Detect which cell encompasses the target text, then output its [x, y] center coordinate. 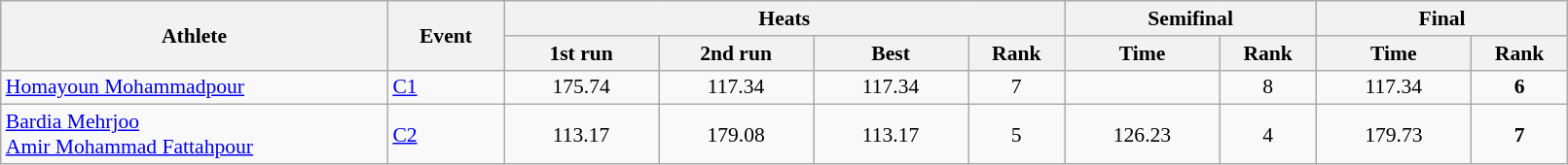
179.08 [736, 134]
Athlete [195, 35]
126.23 [1143, 134]
8 [1267, 87]
2nd run [736, 53]
5 [1016, 134]
C2 [446, 134]
179.73 [1394, 134]
Best [892, 53]
C1 [446, 87]
6 [1519, 87]
1st run [582, 53]
Final [1442, 18]
Heats [784, 18]
4 [1267, 134]
Bardia MehrjooAmir Mohammad Fattahpour [195, 134]
Semifinal [1190, 18]
Event [446, 35]
175.74 [582, 87]
Homayoun Mohammadpour [195, 87]
